Output the (x, y) coordinate of the center of the cell containing the given text.  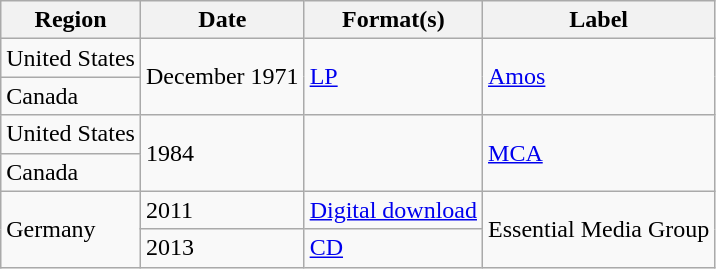
MCA (599, 153)
Label (599, 20)
Region (71, 20)
Amos (599, 77)
LP (393, 77)
Digital download (393, 210)
Essential Media Group (599, 229)
2011 (222, 210)
Germany (71, 229)
CD (393, 248)
December 1971 (222, 77)
2013 (222, 248)
Format(s) (393, 20)
Date (222, 20)
1984 (222, 153)
